Pinpoint the cell where the given text exists, returning its [X, Y] midpoint coordinate. 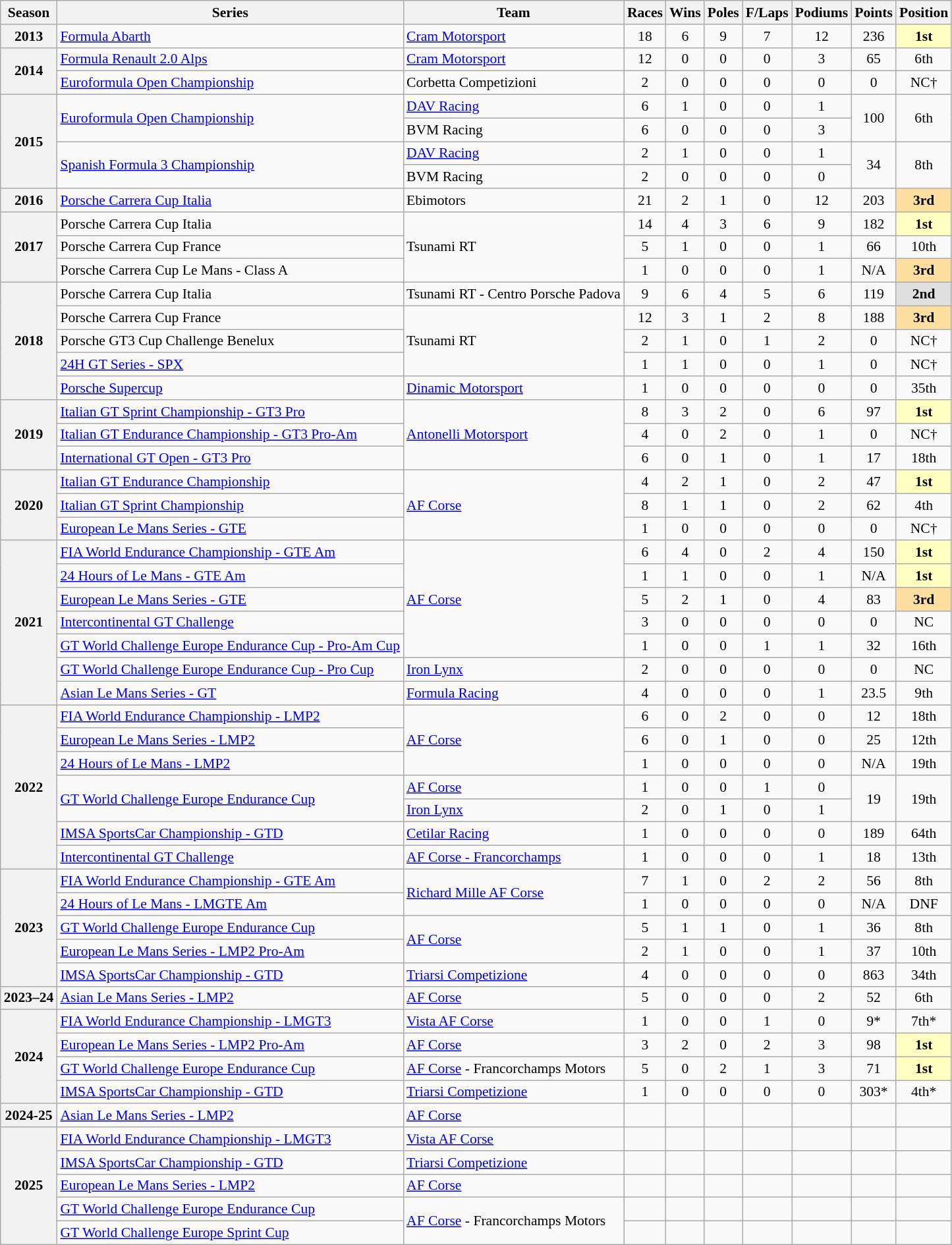
4th* [924, 1092]
2023–24 [29, 998]
F/Laps [767, 13]
2021 [29, 623]
GT World Challenge Europe Sprint Cup [230, 1233]
Tsunami RT - Centro Porsche Padova [514, 294]
203 [874, 200]
DNF [924, 904]
GT World Challenge Europe Endurance Cup - Pro-Am Cup [230, 646]
Asian Le Mans Series - GT [230, 693]
35th [924, 388]
71 [874, 1068]
Antonelli Motorsport [514, 435]
24 Hours of Le Mans - GTE Am [230, 576]
37 [874, 951]
Corbetta Competizioni [514, 83]
Formula Abarth [230, 36]
24 Hours of Le Mans - LMGTE Am [230, 904]
24H GT Series - SPX [230, 365]
Porsche GT3 Cup Challenge Benelux [230, 341]
2nd [924, 294]
100 [874, 119]
Wins [685, 13]
23.5 [874, 693]
2016 [29, 200]
Ebimotors [514, 200]
GT World Challenge Europe Endurance Cup - Pro Cup [230, 670]
2022 [29, 787]
119 [874, 294]
Italian GT Endurance Championship - GT3 Pro-Am [230, 435]
Team [514, 13]
98 [874, 1045]
9* [874, 1022]
2025 [29, 1186]
863 [874, 975]
13th [924, 858]
4th [924, 505]
236 [874, 36]
Spanish Formula 3 Championship [230, 165]
52 [874, 998]
FIA World Endurance Championship - LMP2 [230, 717]
Podiums [822, 13]
25 [874, 740]
2020 [29, 506]
Races [645, 13]
2017 [29, 248]
24 Hours of Le Mans - LMP2 [230, 763]
Season [29, 13]
64th [924, 834]
303* [874, 1092]
14 [645, 224]
62 [874, 505]
AF Corse - Francorchamps [514, 858]
Cetilar Racing [514, 834]
47 [874, 482]
56 [874, 881]
Italian GT Endurance Championship [230, 482]
Italian GT Sprint Championship [230, 505]
Porsche Carrera Cup Le Mans - Class A [230, 271]
9th [924, 693]
189 [874, 834]
Formula Racing [514, 693]
36 [874, 928]
International GT Open - GT3 Pro [230, 458]
7th* [924, 1022]
Porsche Supercup [230, 388]
2015 [29, 142]
Formula Renault 2.0 Alps [230, 59]
2023 [29, 927]
2013 [29, 36]
182 [874, 224]
2024-25 [29, 1116]
Poles [723, 13]
2014 [29, 71]
66 [874, 247]
65 [874, 59]
19 [874, 798]
Richard Mille AF Corse [514, 892]
32 [874, 646]
Dinamic Motorsport [514, 388]
21 [645, 200]
17 [874, 458]
97 [874, 412]
188 [874, 318]
Italian GT Sprint Championship - GT3 Pro [230, 412]
83 [874, 599]
Series [230, 13]
150 [874, 553]
Position [924, 13]
2024 [29, 1057]
16th [924, 646]
12th [924, 740]
34th [924, 975]
2019 [29, 435]
34 [874, 165]
Points [874, 13]
2018 [29, 341]
